Scan for the cell matching the given text and deliver its [x, y] coordinate at center. 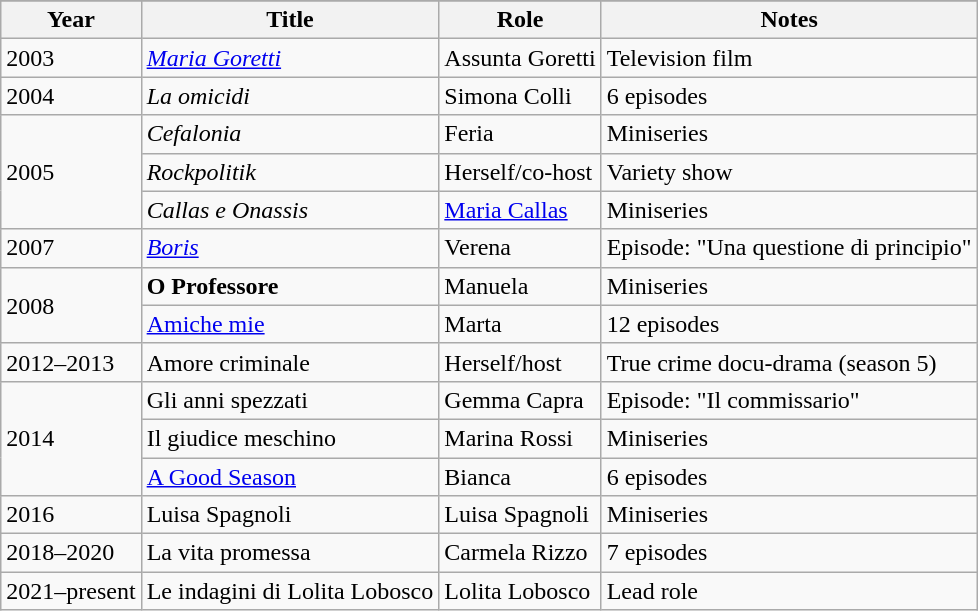
Marina Rossi [520, 438]
A Good Season [290, 477]
Role [520, 20]
2021–present [71, 591]
Gemma Capra [520, 400]
Carmela Rizzo [520, 553]
Year [71, 20]
Manuela [520, 286]
Amiche mie [290, 324]
Lead role [789, 591]
Callas e Onassis [290, 210]
Assunta Goretti [520, 58]
Lolita Lobosco [520, 591]
Herself/host [520, 362]
2004 [71, 96]
Boris [290, 248]
2003 [71, 58]
Herself/co-host [520, 172]
O Professore [290, 286]
Television film [789, 58]
Le indagini di Lolita Lobosco [290, 591]
Maria Callas [520, 210]
Variety show [789, 172]
Episode: "Il commissario" [789, 400]
2007 [71, 248]
Bianca [520, 477]
2012–2013 [71, 362]
12 episodes [789, 324]
Title [290, 20]
2008 [71, 305]
Amore criminale [290, 362]
7 episodes [789, 553]
2018–2020 [71, 553]
Rockpolitik [290, 172]
La vita promessa [290, 553]
La omicidi [290, 96]
Verena [520, 248]
2014 [71, 438]
Cefalonia [290, 134]
Maria Goretti [290, 58]
Episode: "Una questione di principio" [789, 248]
2005 [71, 172]
Notes [789, 20]
Simona Colli [520, 96]
Il giudice meschino [290, 438]
Feria [520, 134]
Marta [520, 324]
2016 [71, 515]
True crime docu-drama (season 5) [789, 362]
Gli anni spezzati [290, 400]
